From the cell containing the given text, extract its center point as (x, y) coordinate. 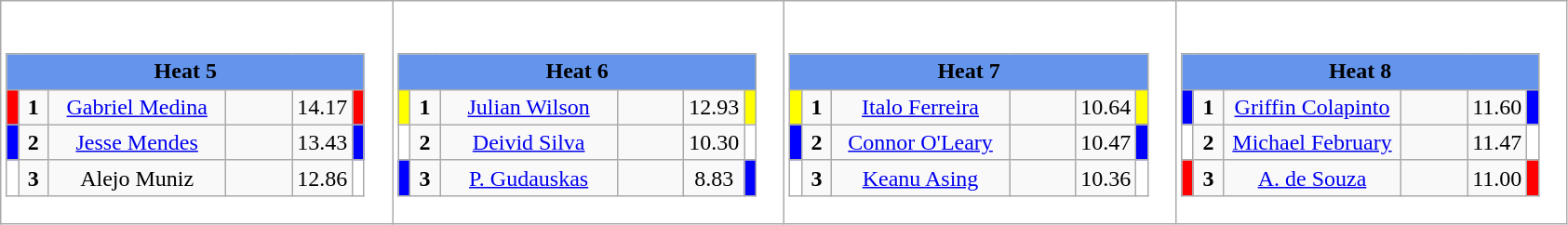
Julian Wilson (529, 107)
Heat 8 1 Griffin Colapinto 11.60 2 Michael February 11.47 3 A. de Souza 11.00 (1372, 112)
Heat 6 (577, 72)
11.00 (1497, 178)
Deivid Silva (529, 142)
12.93 (715, 107)
Michael February (1312, 142)
13.43 (322, 142)
Heat 5 (185, 72)
Heat 8 (1360, 72)
Connor O'Leary (921, 142)
Alejo Muniz (138, 178)
Griffin Colapinto (1312, 107)
12.86 (322, 178)
11.60 (1497, 107)
Heat 7 1 Italo Ferreira 10.64 2 Connor O'Leary 10.47 3 Keanu Asing 10.36 (981, 112)
8.83 (715, 178)
10.30 (715, 142)
Heat 5 1 Gabriel Medina 14.17 2 Jesse Mendes 13.43 3 Alejo Muniz 12.86 (197, 112)
Heat 7 (969, 72)
14.17 (322, 107)
P. Gudauskas (529, 178)
Jesse Mendes (138, 142)
11.47 (1497, 142)
10.64 (1106, 107)
Italo Ferreira (921, 107)
10.36 (1106, 178)
Keanu Asing (921, 178)
Heat 6 1 Julian Wilson 12.93 2 Deivid Silva 10.30 3 P. Gudauskas 8.83 (588, 112)
A. de Souza (1312, 178)
Gabriel Medina (138, 107)
10.47 (1106, 142)
